Find where the given text appears and provide that cell's center as [X, Y] coordinate. 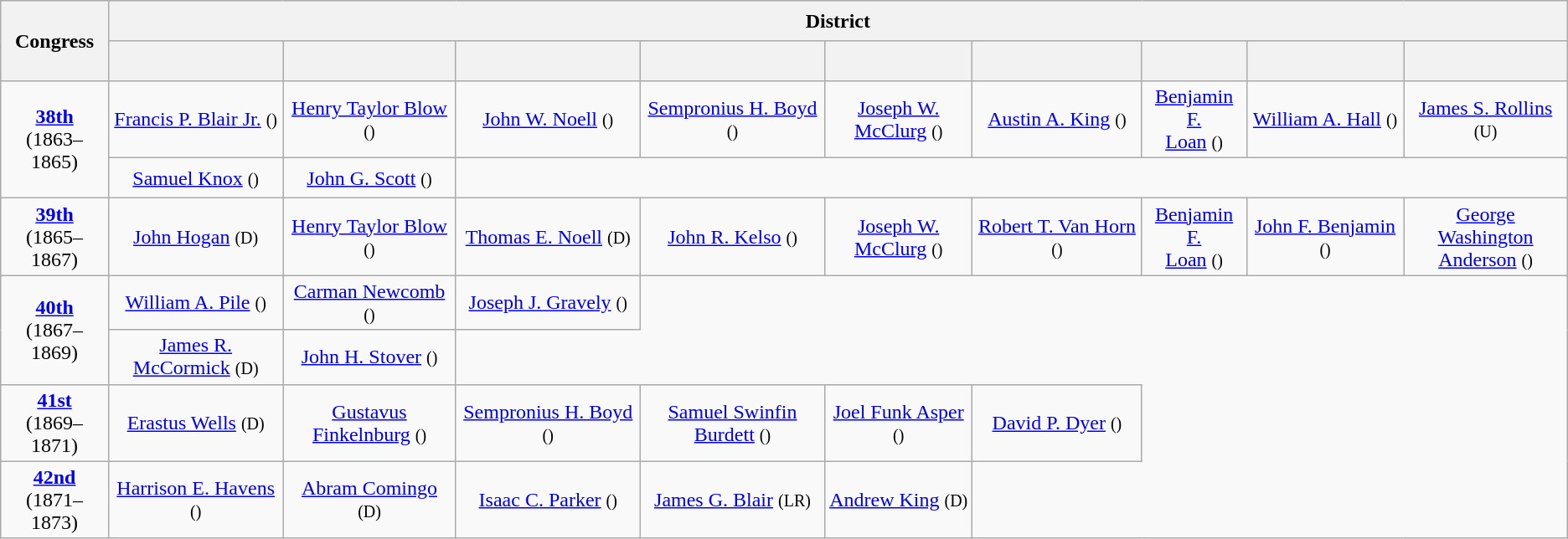
GustavusFinkelnburg () [369, 423]
John R. Kelso () [732, 237]
Samuel SwinfinBurdett () [732, 423]
George WashingtonAnderson () [1486, 237]
42nd(1871–1873) [55, 500]
Cong­ress [55, 41]
District [838, 21]
Joel Funk Asper () [899, 423]
Andrew King (D) [899, 500]
John W. Noell () [548, 120]
John G. Scott () [369, 178]
William A. Pile () [196, 303]
39th(1865–1867) [55, 237]
Austin A. King () [1057, 120]
James R.McCormick (D) [196, 357]
Abram Comingo (D) [369, 500]
41st(1869–1871) [55, 423]
John F. Benjamin () [1325, 237]
James G. Blair (LR) [732, 500]
Francis P. Blair Jr. () [196, 120]
Thomas E. Noell (D) [548, 237]
Carman Newcomb () [369, 303]
Samuel Knox () [196, 178]
Erastus Wells (D) [196, 423]
David P. Dyer () [1057, 423]
John H. Stover () [369, 357]
John Hogan (D) [196, 237]
Isaac C. Parker () [548, 500]
Robert T. Van Horn () [1057, 237]
Joseph J. Gravely () [548, 303]
38th(1863–1865) [55, 140]
William A. Hall () [1325, 120]
James S. Rollins (U) [1486, 120]
40th(1867–1869) [55, 330]
Harrison E. Havens () [196, 500]
